Detect which cell encompasses the target text, then output its (x, y) center coordinate. 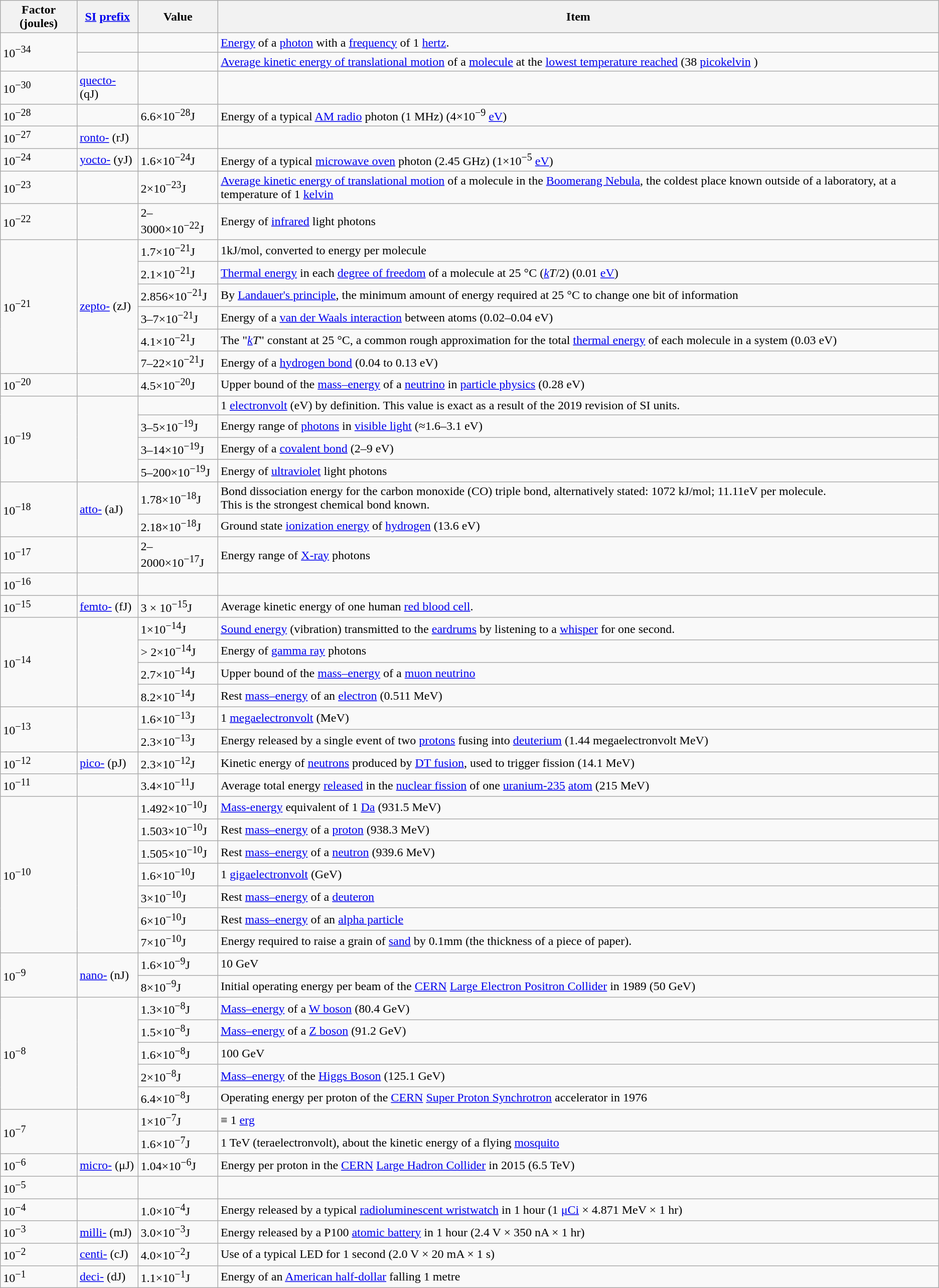
10−3 (39, 1232)
milli- (mJ) (107, 1232)
atto- (aJ) (107, 510)
Rest mass–energy of an electron (0.511 MeV) (578, 696)
3–14×10−19J (178, 448)
10−5 (39, 1188)
1 gigaelectronvolt (GeV) (578, 875)
10−6 (39, 1165)
4.5×10−20J (178, 385)
10−21 (39, 306)
1×10−14J (178, 629)
4.0×10−2J (178, 1255)
1.505×10−10J (178, 853)
quecto- (qJ) (107, 87)
Average kinetic energy of translational motion of a molecule at the lowest temperature reached (38 picokelvin ) (578, 62)
2.1×10−21J (178, 273)
1.6×10−13J (178, 718)
2.3×10−13J (178, 740)
Energy released by a single event of two protons fusing into deuterium (1.44 megaelectronvolt MeV) (578, 740)
SI prefix (107, 17)
Energy released by a typical radioluminescent wristwatch in 1 hour (1 μCi × 4.871 MeV × 1 hr) (578, 1210)
Energy required to raise a grain of sand by 0.1mm (the thickness of a piece of paper). (578, 942)
8×10−9J (178, 986)
Energy of a van der Waals interaction between atoms (0.02–0.04 eV) (578, 318)
3.4×10−11J (178, 785)
Average kinetic energy of one human red blood cell. (578, 607)
10−28 (39, 115)
2×10−23J (178, 188)
Energy of a typical AM radio photon (1 MHz) (4×10−9 eV) (578, 115)
2.856×10−21J (178, 295)
femto- (fJ) (107, 607)
3×10−10J (178, 897)
10−2 (39, 1255)
Energy of an American half-dollar falling 1 metre (578, 1277)
Energy of infrared light photons (578, 222)
yocto- (yJ) (107, 159)
5–200×10−19J (178, 470)
Rest mass–energy of a neutron (939.6 MeV) (578, 853)
Thermal energy in each degree of freedom of a molecule at 25 °C (kT/2) (0.01 eV) (578, 273)
10−10 (39, 875)
Energy of a typical microwave oven photon (2.45 GHz) (1×10−5 eV) (578, 159)
4.1×10−21J (178, 340)
10−16 (39, 584)
1.3×10−8J (178, 1009)
10−19 (39, 439)
10−23 (39, 188)
Energy of ultraviolet light photons (578, 470)
Energy released by a P100 atomic battery in 1 hour (2.4 V × 350 nA × 1 hr) (578, 1232)
zepto- (zJ) (107, 306)
10−15 (39, 607)
10−20 (39, 385)
1.6×10−9J (178, 964)
1kJ/mol, converted to energy per molecule (578, 251)
1 TeV (teraelectronvolt), about the kinetic energy of a flying mosquito (578, 1143)
1.6×10−8J (178, 1053)
3.0×10−3J (178, 1232)
2–3000×10−22J (178, 222)
1.7×10−21J (178, 251)
Energy of gamma ray photons (578, 651)
Upper bound of the mass–energy of a muon neutrino (578, 673)
2–2000×10−17J (178, 555)
Upper bound of the mass–energy of a neutrino in particle physics (0.28 eV) (578, 385)
10−34 (39, 52)
Mass-energy equivalent of 1 Da (931.5 MeV) (578, 808)
Energy range of photons in visible light (≈1.6–3.1 eV) (578, 426)
Energy range of X-ray photons (578, 555)
≡ 1 erg (578, 1120)
10−18 (39, 510)
centi- (cJ) (107, 1255)
micro- (μJ) (107, 1165)
Energy per proton in the CERN Large Hadron Collider in 2015 (6.5 TeV) (578, 1165)
pico- (pJ) (107, 762)
Average total energy released in the nuclear fission of one uranium-235 atom (215 MeV) (578, 785)
10−27 (39, 137)
1.6×10−24J (178, 159)
1.78×10−18J (178, 499)
6.4×10−8J (178, 1098)
3–5×10−19J (178, 426)
3 × 10−15J (178, 607)
1.1×10−1J (178, 1277)
10−17 (39, 555)
> 2×10−14J (178, 651)
10−30 (39, 87)
10−13 (39, 729)
10−4 (39, 1210)
Kinetic energy of neutrons produced by DT fusion, used to trigger fission (14.1 MeV) (578, 762)
Use of a typical LED for 1 second (2.0 V × 20 mA × 1 s) (578, 1255)
1 megaelectronvolt (MeV) (578, 718)
1.6×10−7J (178, 1143)
10−14 (39, 662)
Energy of a hydrogen bond (0.04 to 0.13 eV) (578, 362)
6×10−10J (178, 919)
1.04×10−6J (178, 1165)
10−1 (39, 1277)
1.503×10−10J (178, 830)
100 GeV (578, 1053)
1 electronvolt (eV) by definition. This value is exact as a result of the 2019 revision of SI units. (578, 405)
Initial operating energy per beam of the CERN Large Electron Positron Collider in 1989 (50 GeV) (578, 986)
10−22 (39, 222)
Item (578, 17)
7×10−10J (178, 942)
2×10−8J (178, 1075)
1.492×10−10J (178, 808)
ronto- (rJ) (107, 137)
Mass–energy of a Z boson (91.2 GeV) (578, 1031)
10−7 (39, 1132)
10−12 (39, 762)
10−9 (39, 975)
Energy of a photon with a frequency of 1 hertz. (578, 43)
Energy of a covalent bond (2–9 eV) (578, 448)
8.2×10−14J (178, 696)
Mass–energy of a W boson (80.4 GeV) (578, 1009)
1.5×10−8J (178, 1031)
Rest mass–energy of a deuteron (578, 897)
Value (178, 17)
Ground state ionization energy of hydrogen (13.6 eV) (578, 526)
1.6×10−10J (178, 875)
2.3×10−12J (178, 762)
6.6×10−28J (178, 115)
Rest mass–energy of a proton (938.3 MeV) (578, 830)
2.7×10−14J (178, 673)
10 GeV (578, 964)
Rest mass–energy of an alpha particle (578, 919)
By Landauer's principle, the minimum amount of energy required at 25 °C to change one bit of information (578, 295)
1×10−7J (178, 1120)
Factor (joules) (39, 17)
10−8 (39, 1053)
7–22×10−21J (178, 362)
deci- (dJ) (107, 1277)
1.0×10−4J (178, 1210)
3–7×10−21J (178, 318)
nano- (nJ) (107, 975)
The "kT" constant at 25 °C, a common rough approximation for the total thermal energy of each molecule in a system (0.03 eV) (578, 340)
Mass–energy of the Higgs Boson (125.1 GeV) (578, 1075)
2.18×10−18J (178, 526)
Sound energy (vibration) transmitted to the eardrums by listening to a whisper for one second. (578, 629)
10−11 (39, 785)
Operating energy per proton of the CERN Super Proton Synchrotron accelerator in 1976 (578, 1098)
10−24 (39, 159)
